Output the (X, Y) coordinate of the center of the cell containing the given text.  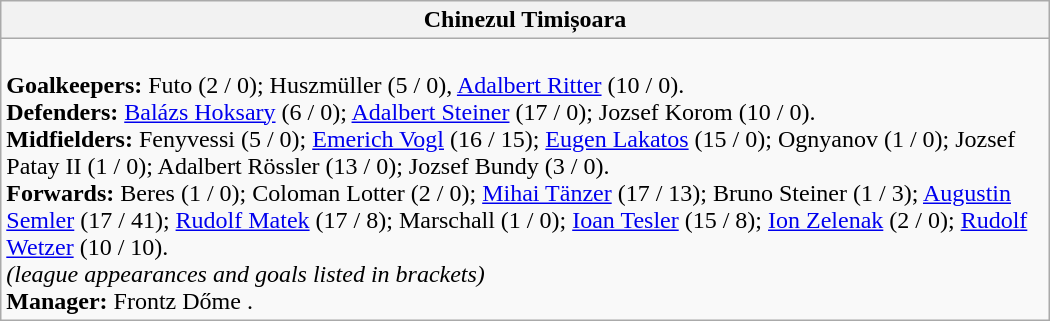
Chinezul Timișoara (525, 20)
